Find where the given text appears and provide that cell's center as [X, Y] coordinate. 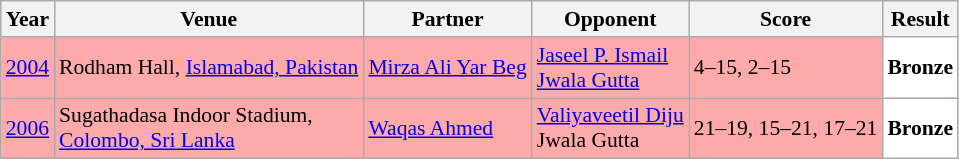
21–19, 15–21, 17–21 [786, 128]
Year [28, 19]
4–15, 2–15 [786, 68]
Mirza Ali Yar Beg [447, 68]
Jaseel P. Ismail Jwala Gutta [610, 68]
Venue [208, 19]
Waqas Ahmed [447, 128]
Rodham Hall, Islamabad, Pakistan [208, 68]
Partner [447, 19]
Opponent [610, 19]
Sugathadasa Indoor Stadium,Colombo, Sri Lanka [208, 128]
2006 [28, 128]
Score [786, 19]
2004 [28, 68]
Valiyaveetil Diju Jwala Gutta [610, 128]
Result [920, 19]
